For the text-containing cell, return its midpoint in [X, Y] coordinate format. 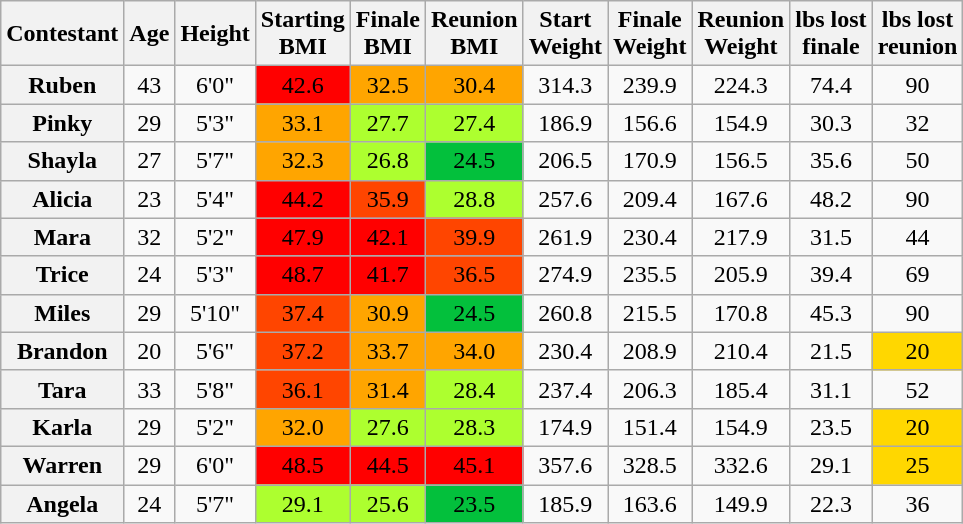
39.9 [474, 237]
Contestant [62, 34]
357.6 [565, 465]
Pinky [62, 123]
36.5 [474, 275]
170.9 [650, 161]
27 [150, 161]
45.3 [831, 313]
163.6 [650, 503]
27.7 [388, 123]
206.3 [650, 389]
69 [918, 275]
41.7 [388, 275]
Karla [62, 427]
274.9 [565, 275]
151.4 [650, 427]
StartingBMI [302, 34]
28.3 [474, 427]
239.9 [650, 85]
33.1 [302, 123]
Trice [62, 275]
48.5 [302, 465]
27.4 [474, 123]
23 [150, 199]
Ruben [62, 85]
50 [918, 161]
33 [150, 389]
ReunionWeight [741, 34]
185.4 [741, 389]
206.5 [565, 161]
205.9 [741, 275]
5'10" [215, 313]
37.4 [302, 313]
FinaleWeight [650, 34]
26.8 [388, 161]
Warren [62, 465]
34.0 [474, 351]
149.9 [741, 503]
Height [215, 34]
35.9 [388, 199]
39.4 [831, 275]
21.5 [831, 351]
257.6 [565, 199]
32.0 [302, 427]
27.6 [388, 427]
215.5 [650, 313]
Shayla [62, 161]
31.4 [388, 389]
217.9 [741, 237]
328.5 [650, 465]
32.3 [302, 161]
235.5 [650, 275]
224.3 [741, 85]
31.1 [831, 389]
FinaleBMI [388, 34]
30.3 [831, 123]
42.6 [302, 85]
185.9 [565, 503]
37.2 [302, 351]
42.1 [388, 237]
45.1 [474, 465]
Age [150, 34]
28.8 [474, 199]
174.9 [565, 427]
170.8 [741, 313]
44.5 [388, 465]
25.6 [388, 503]
314.3 [565, 85]
Angela [62, 503]
lbs lostreunion [918, 34]
28.4 [474, 389]
48.7 [302, 275]
209.4 [650, 199]
48.2 [831, 199]
156.6 [650, 123]
lbs lostfinale [831, 34]
32.5 [388, 85]
25 [918, 465]
36 [918, 503]
5'4" [215, 199]
35.6 [831, 161]
ReunionBMI [474, 34]
261.9 [565, 237]
44 [918, 237]
210.4 [741, 351]
156.5 [741, 161]
Miles [62, 313]
74.4 [831, 85]
Alicia [62, 199]
StartWeight [565, 34]
Mara [62, 237]
5'6" [215, 351]
332.6 [741, 465]
5'8" [215, 389]
260.8 [565, 313]
22.3 [831, 503]
33.7 [388, 351]
Tara [62, 389]
52 [918, 389]
167.6 [741, 199]
186.9 [565, 123]
237.4 [565, 389]
208.9 [650, 351]
30.4 [474, 85]
30.9 [388, 313]
44.2 [302, 199]
47.9 [302, 237]
43 [150, 85]
31.5 [831, 237]
36.1 [302, 389]
Brandon [62, 351]
